Find where the given text appears and provide that cell's center as [x, y] coordinate. 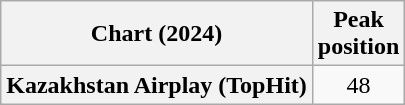
48 [358, 85]
Kazakhstan Airplay (TopHit) [157, 85]
Peakposition [358, 34]
Chart (2024) [157, 34]
